Output the [X, Y] coordinate of the center of the cell containing the given text.  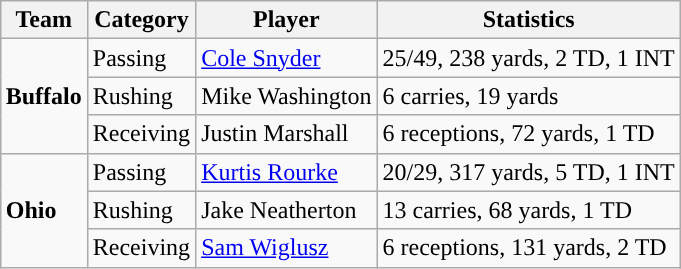
Ohio [44, 210]
Mike Washington [286, 96]
Cole Snyder [286, 58]
6 receptions, 72 yards, 1 TD [528, 134]
6 receptions, 131 yards, 2 TD [528, 248]
6 carries, 19 yards [528, 96]
25/49, 238 yards, 2 TD, 1 INT [528, 58]
Justin Marshall [286, 134]
Statistics [528, 20]
Player [286, 20]
Jake Neatherton [286, 210]
Buffalo [44, 96]
13 carries, 68 yards, 1 TD [528, 210]
20/29, 317 yards, 5 TD, 1 INT [528, 172]
Kurtis Rourke [286, 172]
Team [44, 20]
Category [141, 20]
Sam Wiglusz [286, 248]
